Detect which cell encompasses the target text, then output its (X, Y) center coordinate. 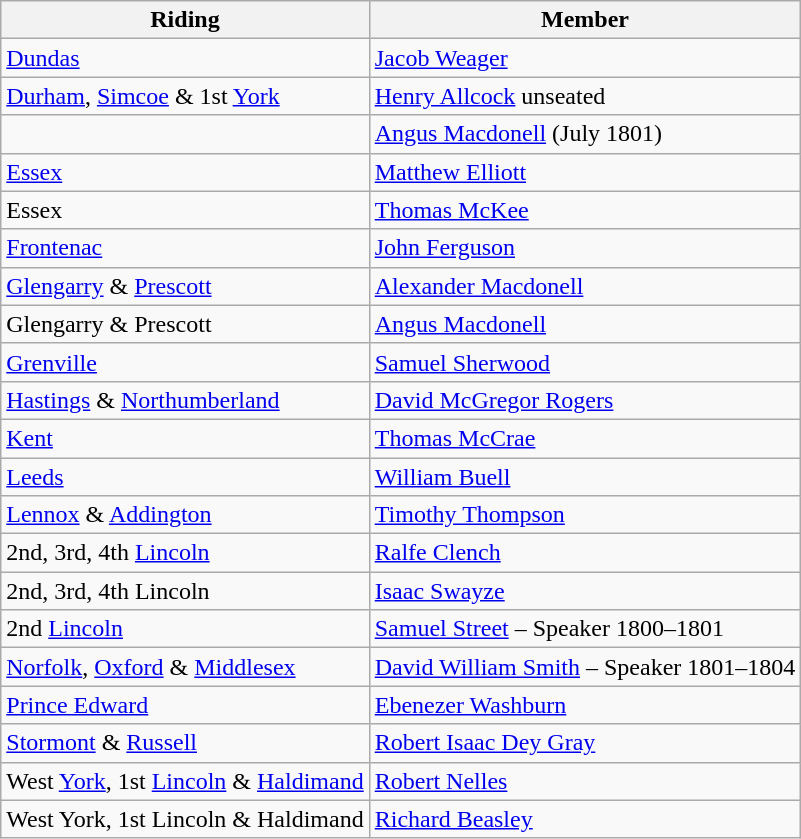
2nd Lincoln (185, 629)
Matthew Elliott (585, 172)
Richard Beasley (585, 819)
Leeds (185, 477)
Norfolk, Oxford & Middlesex (185, 667)
Riding (185, 20)
David William Smith – Speaker 1801–1804 (585, 667)
Alexander Macdonell (585, 286)
Hastings & Northumberland (185, 400)
John Ferguson (585, 248)
William Buell (585, 477)
Jacob Weager (585, 58)
Angus Macdonell (July 1801) (585, 134)
Dundas (185, 58)
Robert Nelles (585, 781)
Thomas McCrae (585, 438)
Angus Macdonell (585, 324)
Lennox & Addington (185, 515)
Timothy Thompson (585, 515)
Member (585, 20)
Robert Isaac Dey Gray (585, 743)
Ebenezer Washburn (585, 705)
Thomas McKee (585, 210)
Kent (185, 438)
Ralfe Clench (585, 553)
Samuel Sherwood (585, 362)
Durham, Simcoe & 1st York (185, 96)
Grenville (185, 362)
Isaac Swayze (585, 591)
Henry Allcock unseated (585, 96)
Prince Edward (185, 705)
David McGregor Rogers (585, 400)
Stormont & Russell (185, 743)
Samuel Street – Speaker 1800–1801 (585, 629)
Frontenac (185, 248)
